Return the (X, Y) coordinate for the center point of the cell that contains the specified text.  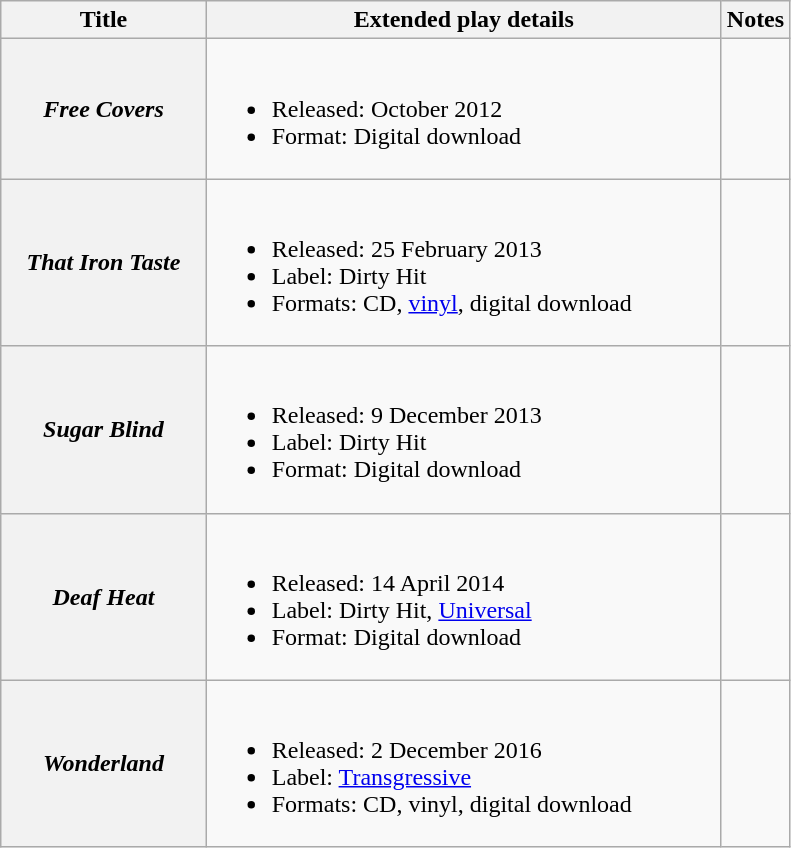
Released: 25 February 2013Label: Dirty HitFormats: CD, vinyl, digital download (464, 262)
Sugar Blind (104, 430)
That Iron Taste (104, 262)
Extended play details (464, 20)
Notes (755, 20)
Wonderland (104, 764)
Released: October 2012Format: Digital download (464, 109)
Deaf Heat (104, 596)
Released: 2 December 2016Label: TransgressiveFormats: CD, vinyl, digital download (464, 764)
Title (104, 20)
Released: 9 December 2013Label: Dirty HitFormat: Digital download (464, 430)
Free Covers (104, 109)
Released: 14 April 2014Label: Dirty Hit, UniversalFormat: Digital download (464, 596)
